Capture the cell that displays the provided text and extract its [X, Y] central coordinate. 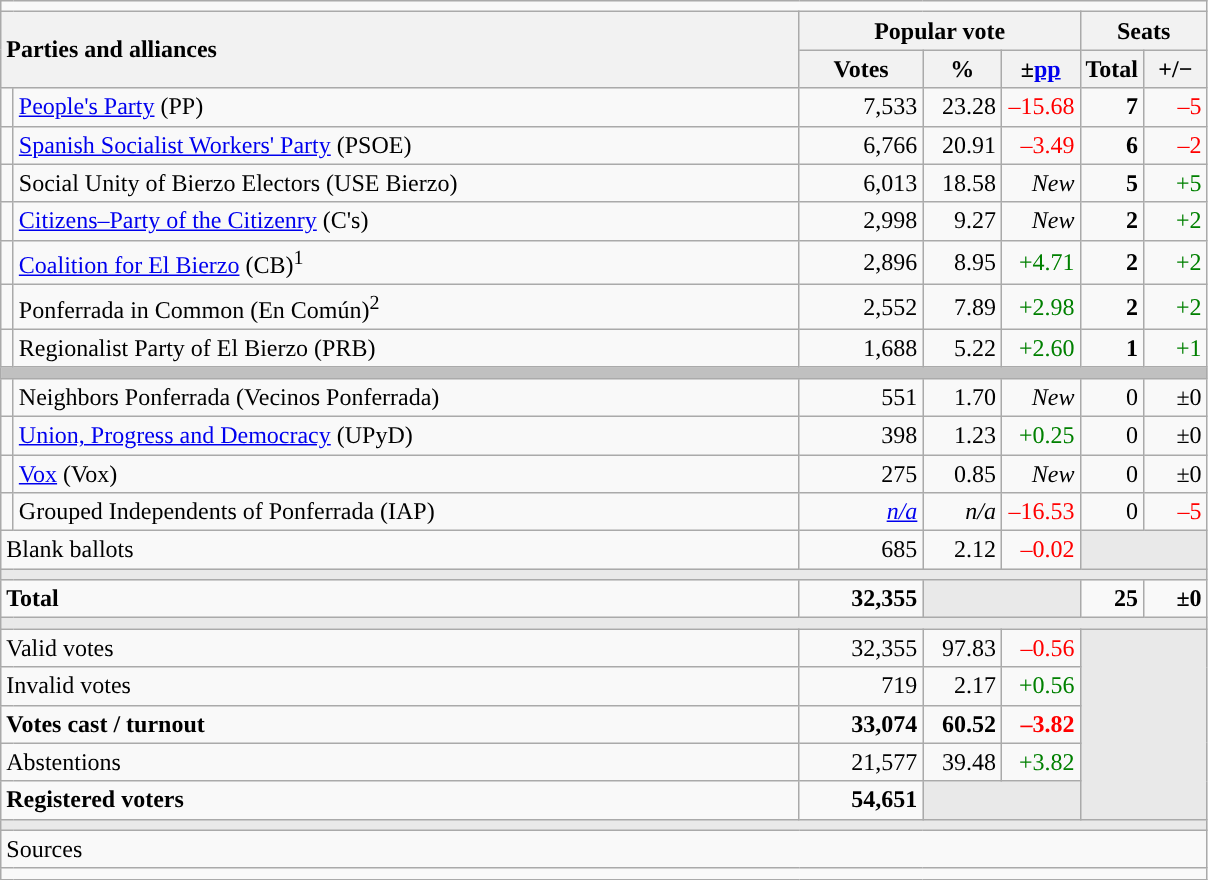
Abstentions [400, 762]
551 [861, 397]
21,577 [861, 762]
+4.71 [1040, 262]
Valid votes [400, 648]
1.70 [962, 397]
+0.56 [1040, 686]
1,688 [861, 348]
Votes [861, 69]
–2 [1176, 145]
–3.82 [1040, 724]
Grouped Independents of Ponferrada (IAP) [406, 512]
7.89 [962, 308]
Votes cast / turnout [400, 724]
23.28 [962, 107]
20.91 [962, 145]
275 [861, 474]
39.48 [962, 762]
2,998 [861, 221]
Vox (Vox) [406, 474]
398 [861, 435]
2,552 [861, 308]
6,013 [861, 183]
7 [1112, 107]
6,766 [861, 145]
+0.25 [1040, 435]
Social Unity of Bierzo Electors (USE Bierzo) [406, 183]
60.52 [962, 724]
+2.98 [1040, 308]
Seats [1144, 31]
+/− [1176, 69]
% [962, 69]
Parties and alliances [400, 50]
–3.49 [1040, 145]
1 [1112, 348]
People's Party (PP) [406, 107]
54,651 [861, 800]
8.95 [962, 262]
5.22 [962, 348]
2,896 [861, 262]
–16.53 [1040, 512]
6 [1112, 145]
+2.60 [1040, 348]
Union, Progress and Democracy (UPyD) [406, 435]
Ponferrada in Common (En Común)2 [406, 308]
0.85 [962, 474]
±pp [1040, 69]
25 [1112, 599]
2.17 [962, 686]
Registered voters [400, 800]
Spanish Socialist Workers' Party (PSOE) [406, 145]
–15.68 [1040, 107]
7,533 [861, 107]
5 [1112, 183]
Neighbors Ponferrada (Vecinos Ponferrada) [406, 397]
Blank ballots [400, 550]
719 [861, 686]
Citizens–Party of the Citizenry (C's) [406, 221]
+3.82 [1040, 762]
+1 [1176, 348]
Coalition for El Bierzo (CB)1 [406, 262]
–0.02 [1040, 550]
Sources [604, 849]
Regionalist Party of El Bierzo (PRB) [406, 348]
2.12 [962, 550]
97.83 [962, 648]
33,074 [861, 724]
+5 [1176, 183]
9.27 [962, 221]
–0.56 [1040, 648]
18.58 [962, 183]
Popular vote [940, 31]
Invalid votes [400, 686]
685 [861, 550]
1.23 [962, 435]
